Detect which cell encompasses the target text, then output its (X, Y) center coordinate. 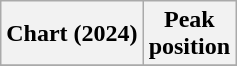
Chart (2024) (72, 34)
Peakposition (189, 34)
